Locate the cell with the specified text and output its [x, y] center coordinate. 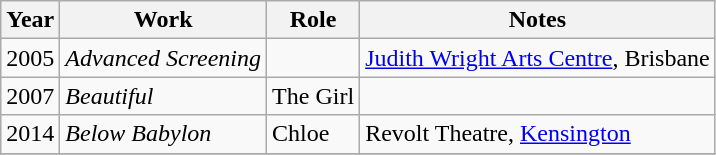
The Girl [314, 96]
Judith Wright Arts Centre, Brisbane [538, 58]
Role [314, 20]
Advanced Screening [164, 58]
2014 [30, 134]
Revolt Theatre, Kensington [538, 134]
Work [164, 20]
Beautiful [164, 96]
2005 [30, 58]
Below Babylon [164, 134]
Notes [538, 20]
2007 [30, 96]
Chloe [314, 134]
Year [30, 20]
